Return the [X, Y] coordinate for the center point of the cell that contains the specified text.  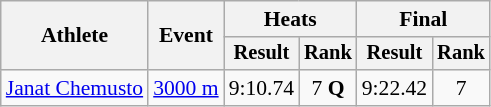
9:10.74 [262, 88]
Final [424, 19]
Janat Chemusto [74, 88]
Event [186, 36]
Athlete [74, 36]
9:22.42 [394, 88]
7 [461, 88]
7 Q [328, 88]
Heats [290, 19]
3000 m [186, 88]
